Return the [x, y] coordinate for the center point of the cell that contains the specified text.  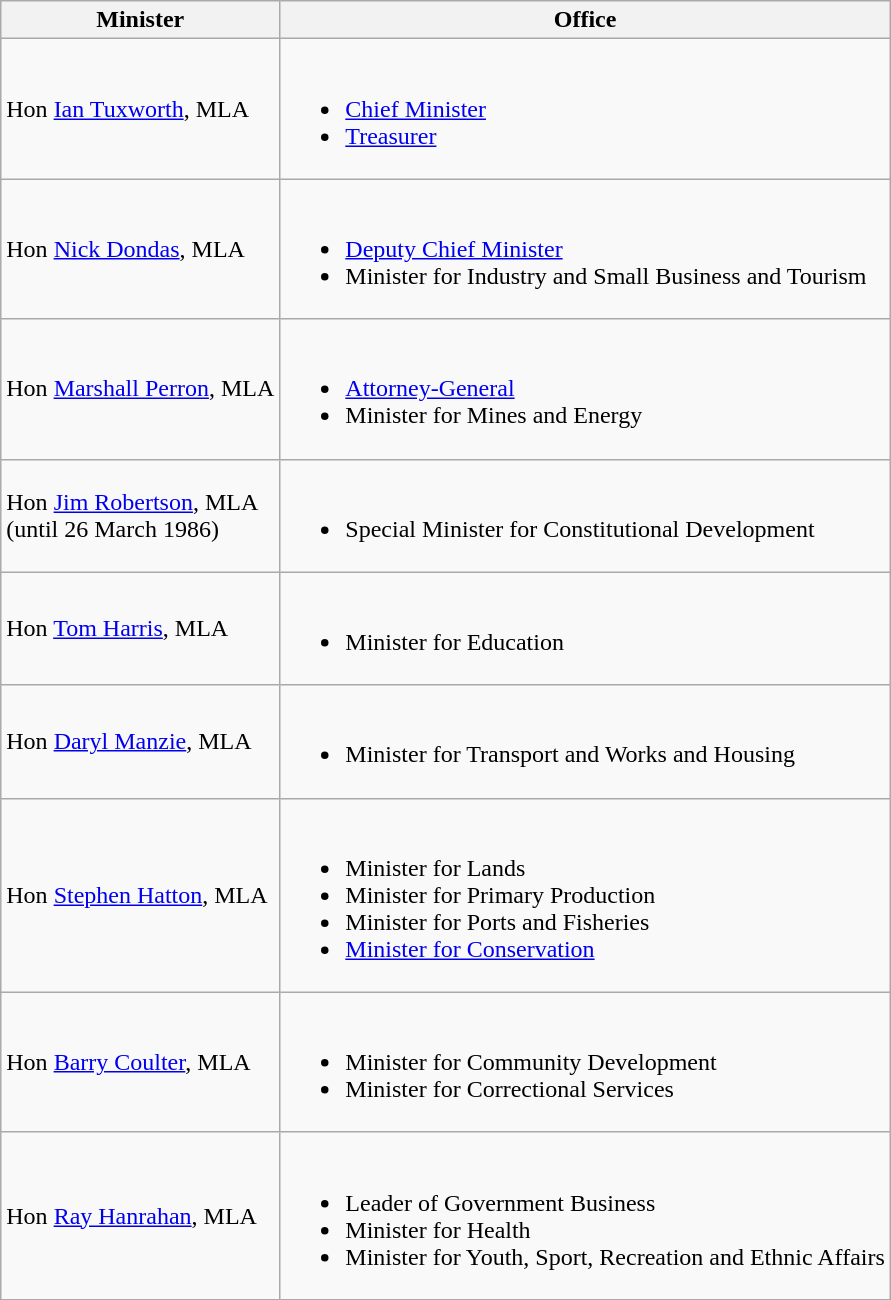
Deputy Chief MinisterMinister for Industry and Small Business and Tourism [586, 249]
Special Minister for Constitutional Development [586, 516]
Chief MinisterTreasurer [586, 109]
Hon Ray Hanrahan, MLA [140, 1216]
Minister for LandsMinister for Primary ProductionMinister for Ports and FisheriesMinister for Conservation [586, 895]
Minister for Transport and Works and Housing [586, 742]
Hon Stephen Hatton, MLA [140, 895]
Minister for Community DevelopmentMinister for Correctional Services [586, 1062]
Attorney-GeneralMinister for Mines and Energy [586, 389]
Leader of Government BusinessMinister for HealthMinister for Youth, Sport, Recreation and Ethnic Affairs [586, 1216]
Hon Ian Tuxworth, MLA [140, 109]
Minister [140, 20]
Hon Jim Robertson, MLA(until 26 March 1986) [140, 516]
Office [586, 20]
Hon Nick Dondas, MLA [140, 249]
Hon Marshall Perron, MLA [140, 389]
Hon Daryl Manzie, MLA [140, 742]
Hon Barry Coulter, MLA [140, 1062]
Minister for Education [586, 628]
Hon Tom Harris, MLA [140, 628]
